From the cell containing the given text, extract its center point as (X, Y) coordinate. 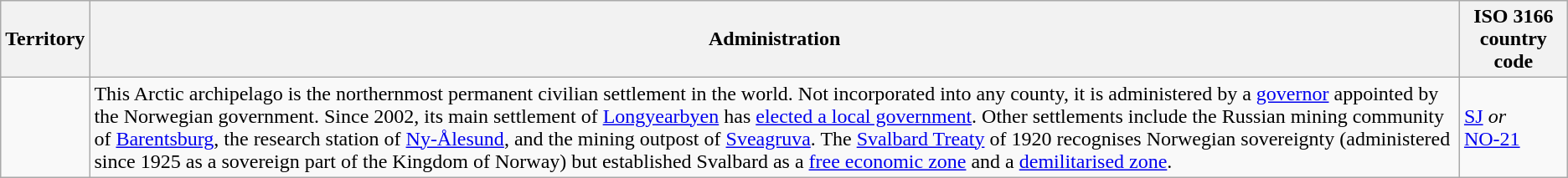
Territory (45, 39)
Administration (775, 39)
SJ orNO-21 (1513, 127)
ISO 3166 country code (1513, 39)
